Return the (X, Y) coordinate for the center point of the cell that contains the specified text.  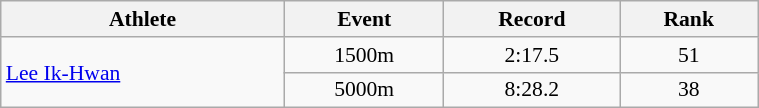
8:28.2 (532, 90)
Athlete (143, 19)
2:17.5 (532, 55)
51 (689, 55)
Rank (689, 19)
5000m (364, 90)
Event (364, 19)
38 (689, 90)
1500m (364, 55)
Record (532, 19)
Lee Ik-Hwan (143, 72)
